For the text-containing cell, return its midpoint in [X, Y] coordinate format. 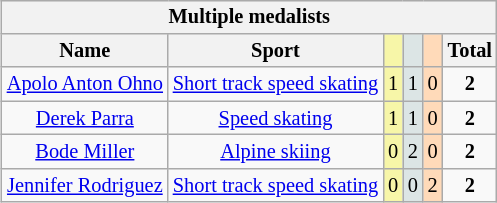
Derek Parra [85, 118]
Sport [276, 51]
Speed skating [276, 118]
Total [470, 51]
Name [85, 51]
Bode Miller [85, 152]
Jennifer Rodriguez [85, 185]
Alpine skiing [276, 152]
Apolo Anton Ohno [85, 84]
Multiple medalists [250, 17]
